Scan for the cell matching the given text and deliver its (x, y) coordinate at center. 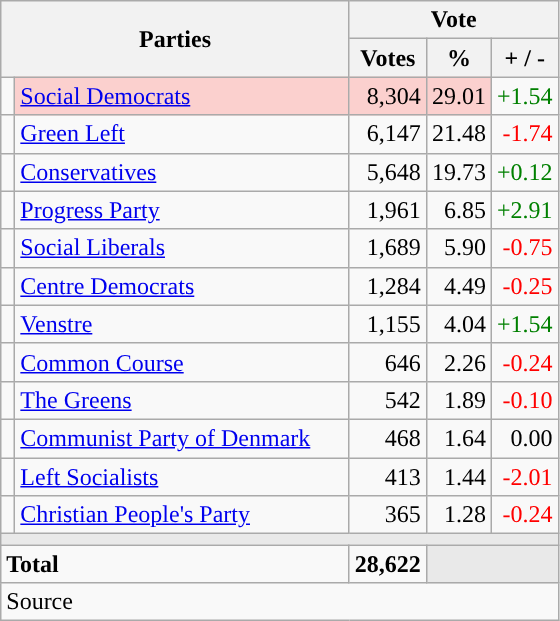
Progress Party (182, 210)
1,284 (388, 286)
Left Socialists (182, 477)
-2.01 (524, 477)
4.04 (458, 324)
Vote (454, 20)
Centre Democrats (182, 286)
Green Left (182, 134)
Parties (176, 39)
Communist Party of Denmark (182, 438)
Christian People's Party (182, 515)
Total (176, 564)
Social Liberals (182, 248)
19.73 (458, 172)
8,304 (388, 96)
468 (388, 438)
1.28 (458, 515)
1,155 (388, 324)
+0.12 (524, 172)
% (458, 58)
Common Course (182, 362)
6,147 (388, 134)
Venstre (182, 324)
Votes (388, 58)
1,689 (388, 248)
Conservatives (182, 172)
6.85 (458, 210)
The Greens (182, 400)
413 (388, 477)
28,622 (388, 564)
1.44 (458, 477)
5.90 (458, 248)
21.48 (458, 134)
Source (280, 602)
1.64 (458, 438)
+ / - (524, 58)
2.26 (458, 362)
1.89 (458, 400)
29.01 (458, 96)
Social Democrats (182, 96)
542 (388, 400)
-0.75 (524, 248)
1,961 (388, 210)
646 (388, 362)
0.00 (524, 438)
4.49 (458, 286)
-0.10 (524, 400)
5,648 (388, 172)
-1.74 (524, 134)
+2.91 (524, 210)
365 (388, 515)
-0.25 (524, 286)
